Extract the (X, Y) coordinate from the center of the cell holding the provided text.  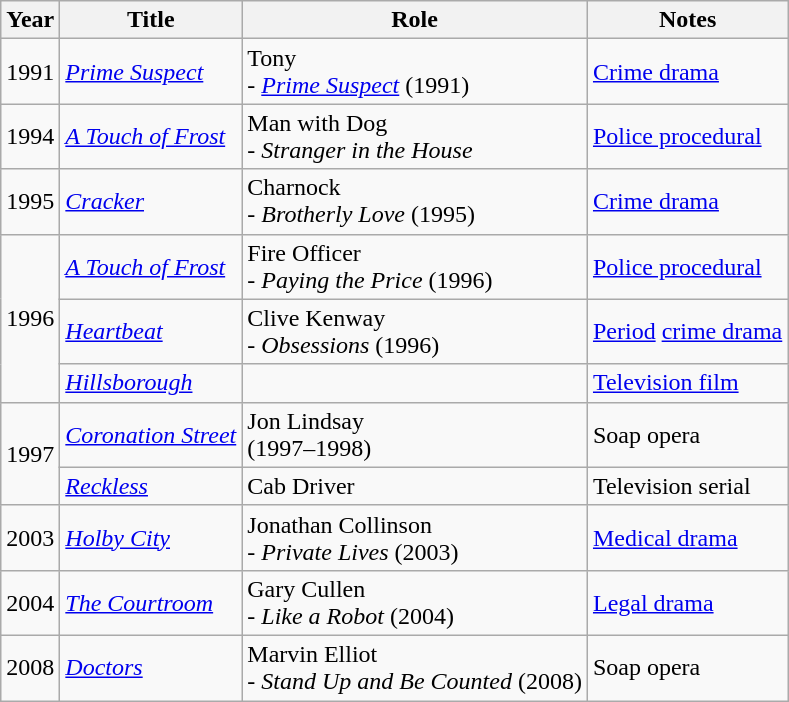
1991 (30, 72)
1995 (30, 202)
Gary Cullen- Like a Robot (2004) (415, 602)
Notes (687, 20)
Coronation Street (151, 434)
Cracker (151, 202)
1996 (30, 318)
1997 (30, 454)
Cab Driver (415, 486)
Marvin Elliot - Stand Up and Be Counted (2008) (415, 668)
Prime Suspect (151, 72)
Television film (687, 383)
Man with Dog- Stranger in the House (415, 136)
Television serial (687, 486)
Tony- Prime Suspect (1991) (415, 72)
The Courtroom (151, 602)
Medical drama (687, 538)
2003 (30, 538)
2008 (30, 668)
Role (415, 20)
Reckless (151, 486)
Jonathan Collinson - Private Lives (2003) (415, 538)
Heartbeat (151, 332)
2004 (30, 602)
Year (30, 20)
Period crime drama (687, 332)
Hillsborough (151, 383)
Charnock- Brotherly Love (1995) (415, 202)
Holby City (151, 538)
Title (151, 20)
Jon Lindsay (1997–1998) (415, 434)
Legal drama (687, 602)
Fire Officer- Paying the Price (1996) (415, 266)
Clive Kenway- Obsessions (1996) (415, 332)
Doctors (151, 668)
1994 (30, 136)
